Locate the cell with the specified text and output its (x, y) center coordinate. 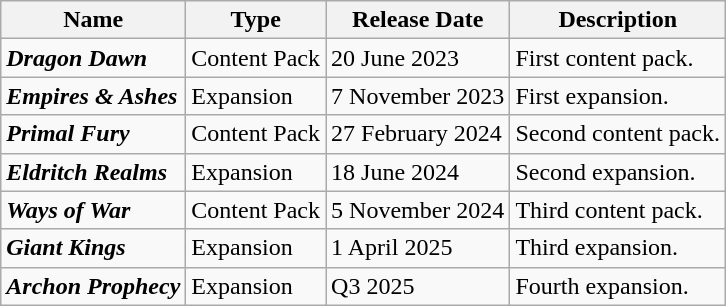
Dragon Dawn (94, 58)
Type (256, 20)
Ways of War (94, 210)
7 November 2023 (418, 96)
20 June 2023 (418, 58)
First expansion. (618, 96)
Eldritch Realms (94, 172)
Q3 2025 (418, 286)
5 November 2024 (418, 210)
Empires & Ashes (94, 96)
Second content pack. (618, 134)
Second expansion. (618, 172)
Primal Fury (94, 134)
Third content pack. (618, 210)
Fourth expansion. (618, 286)
Giant Kings (94, 248)
27 February 2024 (418, 134)
Archon Prophecy (94, 286)
First content pack. (618, 58)
1 April 2025 (418, 248)
Description (618, 20)
Release Date (418, 20)
Third expansion. (618, 248)
18 June 2024 (418, 172)
Name (94, 20)
